Pinpoint the cell where the given text exists, returning its (x, y) midpoint coordinate. 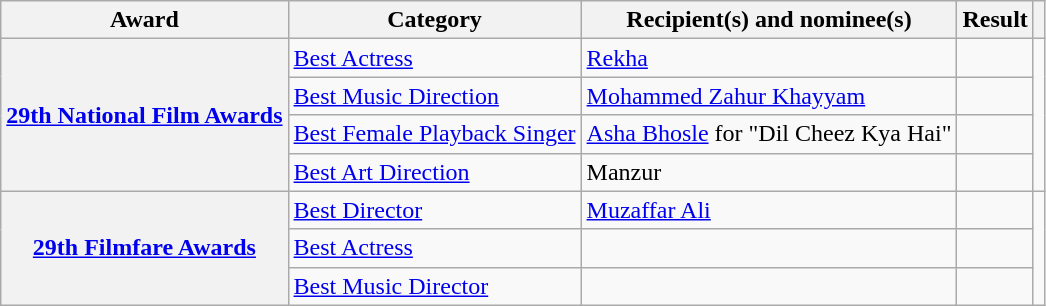
Category (434, 20)
Best Music Direction (434, 96)
Best Director (434, 210)
Manzur (769, 172)
Best Female Playback Singer (434, 134)
Best Music Director (434, 286)
29th Filmfare Awards (144, 248)
Recipient(s) and nominee(s) (769, 20)
Muzaffar Ali (769, 210)
Asha Bhosle for "Dil Cheez Kya Hai" (769, 134)
Best Art Direction (434, 172)
29th National Film Awards (144, 115)
Rekha (769, 58)
Mohammed Zahur Khayyam (769, 96)
Result (995, 20)
Award (144, 20)
